Find where the given text appears and provide that cell's center as [X, Y] coordinate. 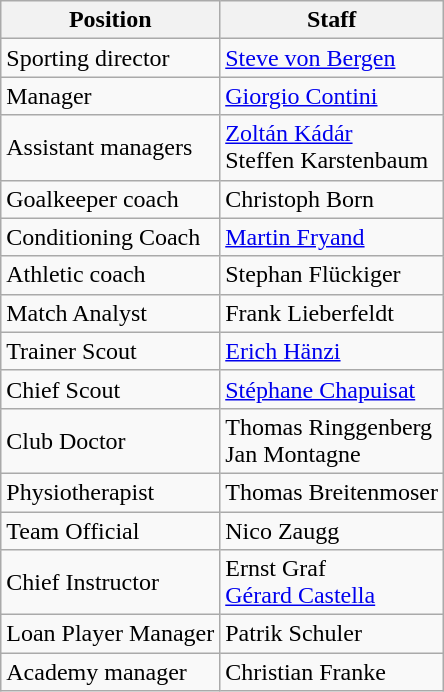
Steve von Bergen [332, 58]
Thomas Breitenmoser [332, 492]
Athletic coach [110, 275]
Christoph Born [332, 199]
Team Official [110, 531]
Ernst Graf Gérard Castella [332, 582]
Nico Zaugg [332, 531]
Thomas Ringgenberg Jan Montagne [332, 440]
Conditioning Coach [110, 237]
Chief Instructor [110, 582]
Loan Player Manager [110, 634]
Goalkeeper coach [110, 199]
Erich Hänzi [332, 351]
Christian Franke [332, 672]
Giorgio Contini [332, 96]
Staff [332, 20]
Stephan Flückiger [332, 275]
Trainer Scout [110, 351]
Manager [110, 96]
Frank Lieberfeldt [332, 313]
Position [110, 20]
Patrik Schuler [332, 634]
Academy manager [110, 672]
Assistant managers [110, 148]
Match Analyst [110, 313]
Sporting director [110, 58]
Martin Fryand [332, 237]
Stéphane Chapuisat [332, 389]
Club Doctor [110, 440]
Chief Scout [110, 389]
Physiotherapist [110, 492]
Zoltán Kádár Steffen Karstenbaum [332, 148]
